Find where the given text appears and provide that cell's center as [X, Y] coordinate. 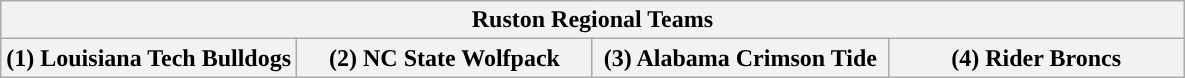
(4) Rider Broncs [1036, 58]
(2) NC State Wolfpack [445, 58]
Ruston Regional Teams [592, 20]
(3) Alabama Crimson Tide [740, 58]
(1) Louisiana Tech Bulldogs [149, 58]
